Search for the cell housing the specified text and yield its [x, y] center coordinate. 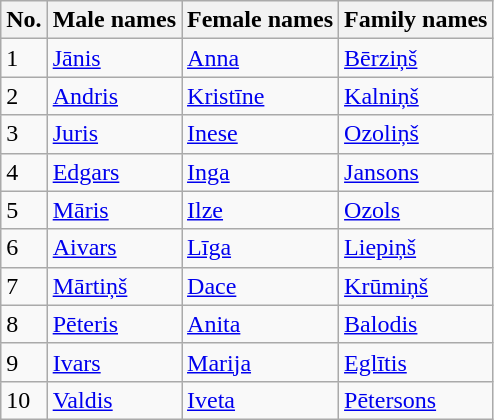
Māris [114, 210]
7 [24, 286]
Valdis [114, 400]
Inga [260, 172]
Krūmiņš [416, 286]
Family names [416, 20]
8 [24, 324]
Jānis [114, 58]
4 [24, 172]
Līga [260, 248]
Andris [114, 96]
Iveta [260, 400]
Ilze [260, 210]
Ivars [114, 362]
Female names [260, 20]
Male names [114, 20]
Anna [260, 58]
Bērziņš [416, 58]
No. [24, 20]
Ozols [416, 210]
Inese [260, 134]
Eglītis [416, 362]
Edgars [114, 172]
Mārtiņš [114, 286]
5 [24, 210]
Pētersons [416, 400]
10 [24, 400]
Liepiņš [416, 248]
Marija [260, 362]
Jansons [416, 172]
Kristīne [260, 96]
Anita [260, 324]
Dace [260, 286]
Aivars [114, 248]
Kalniņš [416, 96]
Balodis [416, 324]
9 [24, 362]
2 [24, 96]
Pēteris [114, 324]
1 [24, 58]
Juris [114, 134]
6 [24, 248]
3 [24, 134]
Ozoliņš [416, 134]
